Provide the (X, Y) coordinate of the cell's center where the given text is located.  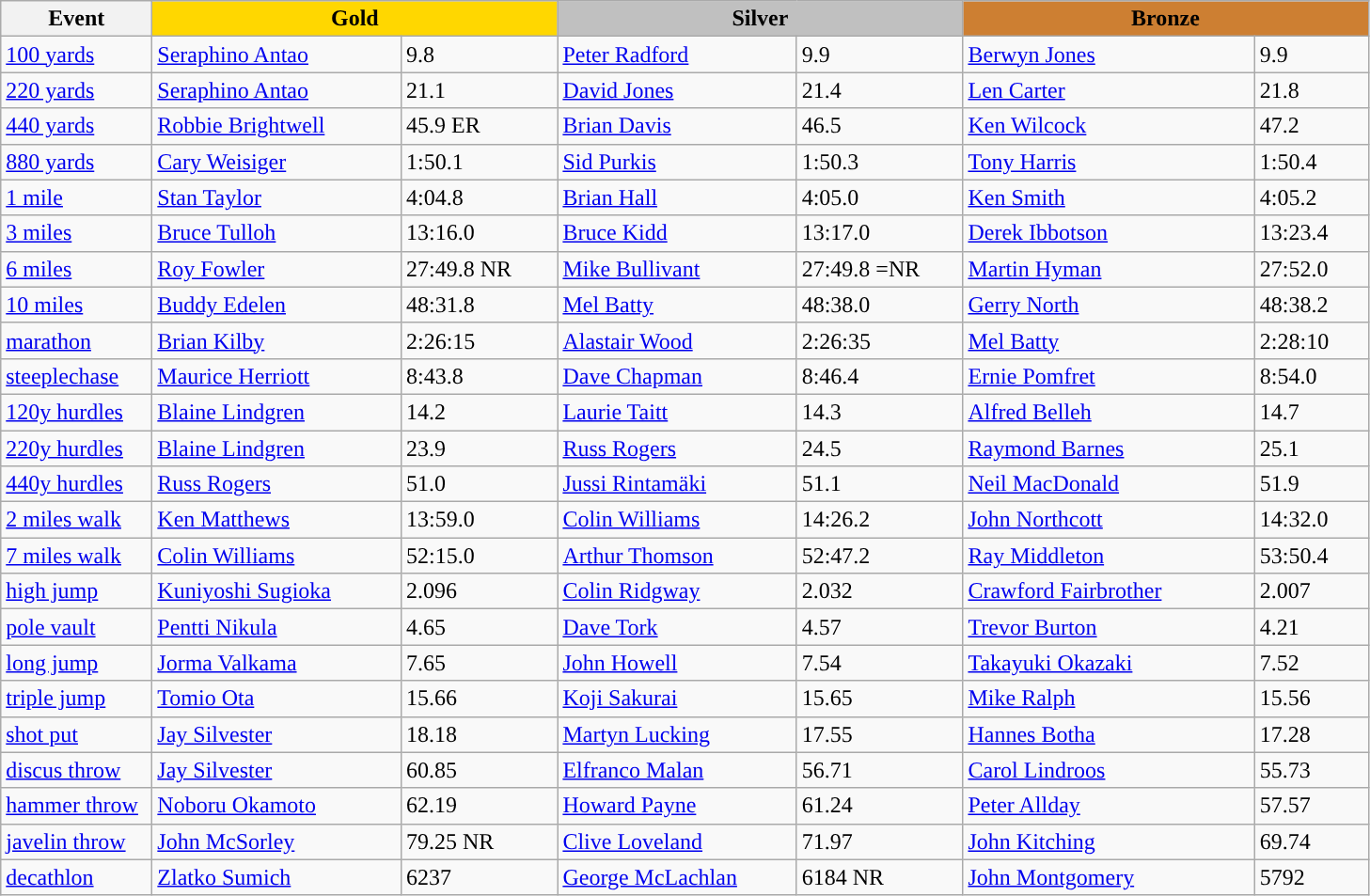
55.73 (1311, 770)
15.56 (1311, 699)
Dave Chapman (677, 376)
javelin throw (77, 841)
John Kitching (1109, 841)
45.9 ER (479, 126)
51.0 (479, 484)
Tony Harris (1109, 162)
14.2 (479, 412)
Jussi Rintamäki (677, 484)
Pentti Nikula (276, 627)
Arthur Thomson (677, 556)
14:26.2 (880, 520)
100 yards (77, 55)
Stan Taylor (276, 197)
Ray Middleton (1109, 556)
57.57 (1311, 806)
14.7 (1311, 412)
79.25 NR (479, 841)
Derek Ibbotson (1109, 233)
18.18 (479, 734)
51.1 (880, 484)
pole vault (77, 627)
Howard Payne (677, 806)
24.5 (880, 448)
21.4 (880, 90)
8:46.4 (880, 376)
steeplechase (77, 376)
Alfred Belleh (1109, 412)
1:50.1 (479, 162)
48:31.8 (479, 305)
46.5 (880, 126)
high jump (77, 591)
Peter Allday (1109, 806)
George McLachlan (677, 877)
1 mile (77, 197)
17.28 (1311, 734)
48:38.0 (880, 305)
27:52.0 (1311, 269)
Ken Wilcock (1109, 126)
Ernie Pomfret (1109, 376)
Hannes Botha (1109, 734)
2:28:10 (1311, 340)
Len Carter (1109, 90)
Cary Weisiger (276, 162)
440y hurdles (77, 484)
Sid Purkis (677, 162)
Jorma Valkama (276, 663)
1:50.4 (1311, 162)
Bruce Kidd (677, 233)
13:17.0 (880, 233)
John Howell (677, 663)
15.66 (479, 699)
52:15.0 (479, 556)
Martyn Lucking (677, 734)
7.52 (1311, 663)
4.21 (1311, 627)
10 miles (77, 305)
25.1 (1311, 448)
Neil MacDonald (1109, 484)
51.9 (1311, 484)
Gold (355, 19)
Berwyn Jones (1109, 55)
62.19 (479, 806)
27:49.8 =NR (880, 269)
Kuniyoshi Sugioka (276, 591)
marathon (77, 340)
17.55 (880, 734)
60.85 (479, 770)
Bruce Tulloh (276, 233)
4:05.2 (1311, 197)
14.3 (880, 412)
8:54.0 (1311, 376)
Bronze (1166, 19)
880 yards (77, 162)
7.65 (479, 663)
Crawford Fairbrother (1109, 591)
2:26:15 (479, 340)
Koji Sakurai (677, 699)
Raymond Barnes (1109, 448)
220y hurdles (77, 448)
Mike Bullivant (677, 269)
4:05.0 (880, 197)
hammer throw (77, 806)
13:59.0 (479, 520)
21.1 (479, 90)
John Northcott (1109, 520)
Colin Ridgway (677, 591)
61.24 (880, 806)
Brian Kilby (276, 340)
Takayuki Okazaki (1109, 663)
14:32.0 (1311, 520)
discus throw (77, 770)
Robbie Brightwell (276, 126)
Elfranco Malan (677, 770)
4.57 (880, 627)
47.2 (1311, 126)
13:23.4 (1311, 233)
John McSorley (276, 841)
2.096 (479, 591)
6237 (479, 877)
long jump (77, 663)
2 miles walk (77, 520)
56.71 (880, 770)
Event (77, 19)
Zlatko Sumich (276, 877)
Mike Ralph (1109, 699)
13:16.0 (479, 233)
3 miles (77, 233)
120y hurdles (77, 412)
Peter Radford (677, 55)
Tomio Ota (276, 699)
220 yards (77, 90)
21.8 (1311, 90)
Carol Lindroos (1109, 770)
52:47.2 (880, 556)
9.8 (479, 55)
Noboru Okamoto (276, 806)
Clive Loveland (677, 841)
Silver (760, 19)
shot put (77, 734)
Gerry North (1109, 305)
6 miles (77, 269)
decathlon (77, 877)
2.007 (1311, 591)
Trevor Burton (1109, 627)
Brian Hall (677, 197)
Buddy Edelen (276, 305)
Ken Matthews (276, 520)
Ken Smith (1109, 197)
48:38.2 (1311, 305)
5792 (1311, 877)
15.65 (880, 699)
Dave Tork (677, 627)
Martin Hyman (1109, 269)
8:43.8 (479, 376)
Maurice Herriott (276, 376)
2:26:35 (880, 340)
John Montgomery (1109, 877)
7.54 (880, 663)
4:04.8 (479, 197)
7 miles walk (77, 556)
27:49.8 NR (479, 269)
1:50.3 (880, 162)
53:50.4 (1311, 556)
2.032 (880, 591)
Laurie Taitt (677, 412)
Roy Fowler (276, 269)
6184 NR (880, 877)
23.9 (479, 448)
triple jump (77, 699)
Alastair Wood (677, 340)
4.65 (479, 627)
71.97 (880, 841)
440 yards (77, 126)
David Jones (677, 90)
Brian Davis (677, 126)
69.74 (1311, 841)
